Return the (X, Y) coordinate for the center point of the cell that contains the specified text.  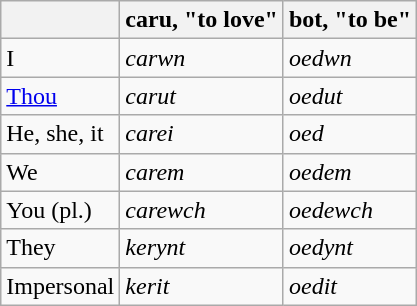
oedynt (350, 248)
You (pl.) (60, 210)
oedewch (350, 210)
oed (350, 134)
oedem (350, 172)
caru, "to love" (202, 20)
Impersonal (60, 286)
carut (202, 96)
bot, "to be" (350, 20)
carwn (202, 58)
He, she, it (60, 134)
carem (202, 172)
We (60, 172)
carei (202, 134)
kerynt (202, 248)
kerit (202, 286)
carewch (202, 210)
oedut (350, 96)
Thou (60, 96)
oedit (350, 286)
They (60, 248)
oedwn (350, 58)
I (60, 58)
